From the cell containing the given text, extract its center point as [x, y] coordinate. 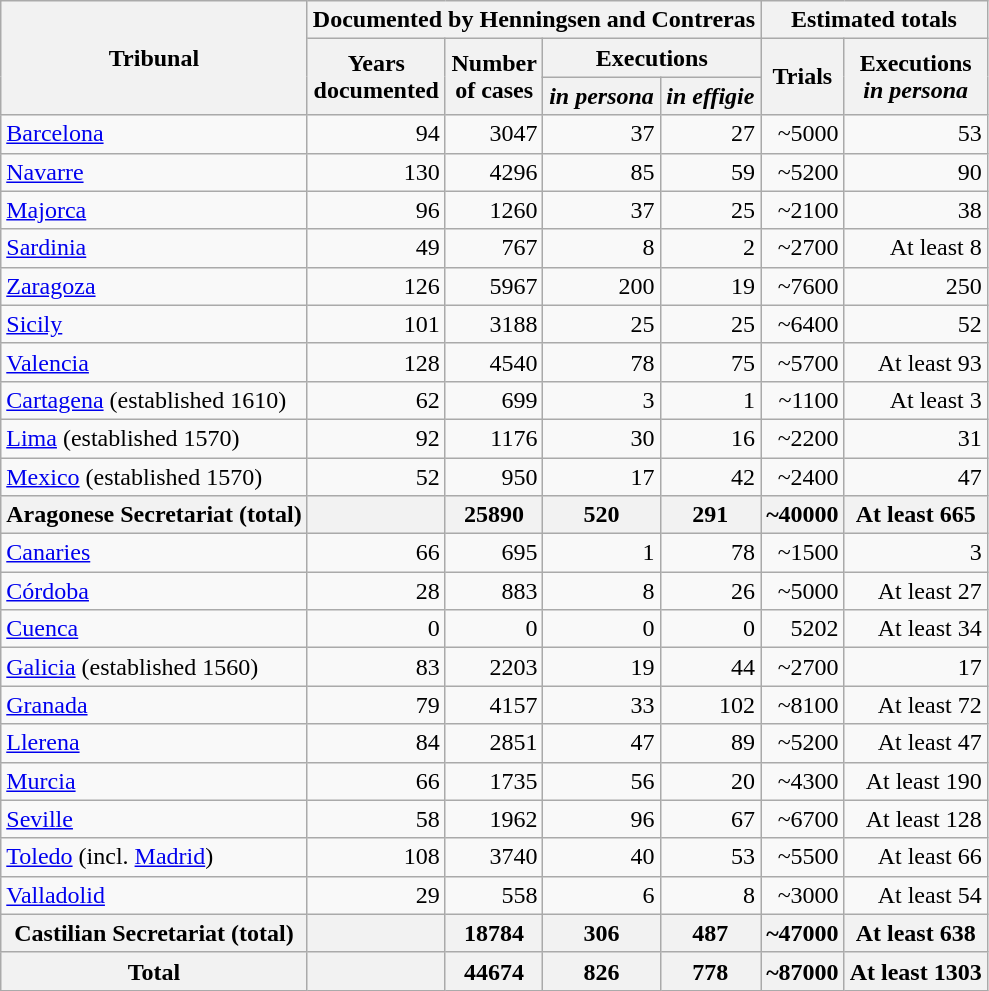
16 [710, 438]
Granada [154, 705]
695 [494, 553]
At least 190 [916, 781]
130 [376, 172]
in persona [602, 96]
~2200 [803, 438]
Córdoba [154, 591]
826 [602, 971]
At least 27 [916, 591]
29 [376, 895]
31 [916, 438]
18784 [494, 933]
At least 34 [916, 629]
~6400 [803, 324]
487 [710, 933]
250 [916, 286]
6 [602, 895]
Valencia [154, 362]
~2400 [803, 477]
3740 [494, 857]
At least 72 [916, 705]
At least 47 [916, 743]
At least 1303 [916, 971]
128 [376, 362]
At least 93 [916, 362]
1176 [494, 438]
200 [602, 286]
Trials [803, 77]
67 [710, 819]
Cartagena (established 1610) [154, 400]
~4300 [803, 781]
30 [602, 438]
in effigie [710, 96]
2 [710, 248]
Murcia [154, 781]
1962 [494, 819]
3047 [494, 134]
56 [602, 781]
Navarre [154, 172]
94 [376, 134]
Llerena [154, 743]
~3000 [803, 895]
108 [376, 857]
Castilian Secretariat (total) [154, 933]
Numberof cases [494, 77]
Valladolid [154, 895]
At least 66 [916, 857]
883 [494, 591]
At least 3 [916, 400]
~2100 [803, 210]
5202 [803, 629]
1260 [494, 210]
85 [602, 172]
92 [376, 438]
33 [602, 705]
3188 [494, 324]
126 [376, 286]
83 [376, 667]
778 [710, 971]
Executions [652, 58]
~1100 [803, 400]
42 [710, 477]
2203 [494, 667]
Galicia (established 1560) [154, 667]
Tribunal [154, 58]
89 [710, 743]
Cuenca [154, 629]
102 [710, 705]
44674 [494, 971]
At least 638 [916, 933]
At least 8 [916, 248]
25890 [494, 515]
101 [376, 324]
Sardinia [154, 248]
Estimated totals [874, 20]
1735 [494, 781]
Barcelona [154, 134]
Aragonese Secretariat (total) [154, 515]
27 [710, 134]
Lima (established 1570) [154, 438]
4540 [494, 362]
~8100 [803, 705]
Zaragoza [154, 286]
~5700 [803, 362]
28 [376, 591]
Canaries [154, 553]
~40000 [803, 515]
40 [602, 857]
Executionsin persona [916, 77]
38 [916, 210]
26 [710, 591]
558 [494, 895]
5967 [494, 286]
~6700 [803, 819]
79 [376, 705]
90 [916, 172]
2851 [494, 743]
At least 128 [916, 819]
20 [710, 781]
Yearsdocumented [376, 77]
58 [376, 819]
Seville [154, 819]
Total [154, 971]
84 [376, 743]
Majorca [154, 210]
At least 54 [916, 895]
Documented by Henningsen and Contreras [534, 20]
59 [710, 172]
~47000 [803, 933]
At least 665 [916, 515]
62 [376, 400]
Mexico (established 1570) [154, 477]
4296 [494, 172]
49 [376, 248]
44 [710, 667]
~87000 [803, 971]
~7600 [803, 286]
767 [494, 248]
520 [602, 515]
~1500 [803, 553]
950 [494, 477]
Sicily [154, 324]
699 [494, 400]
75 [710, 362]
291 [710, 515]
4157 [494, 705]
~5500 [803, 857]
Toledo (incl. Madrid) [154, 857]
306 [602, 933]
